Pinpoint the cell where the given text exists, returning its (x, y) midpoint coordinate. 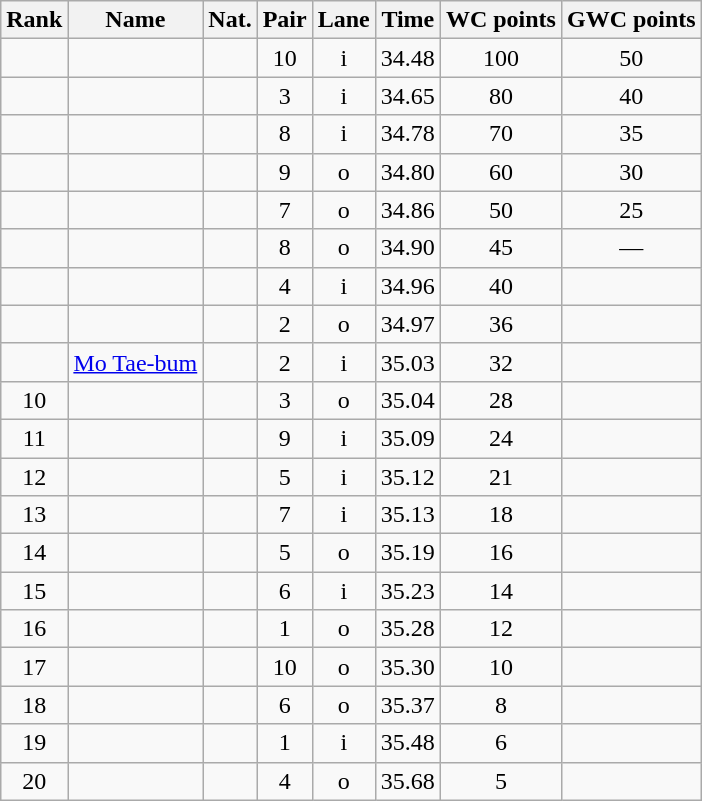
35.19 (408, 553)
100 (500, 58)
Mo Tae-bum (136, 362)
15 (34, 591)
34.97 (408, 324)
28 (500, 400)
35.12 (408, 477)
21 (500, 477)
WC points (500, 20)
35.13 (408, 515)
17 (34, 667)
45 (500, 248)
25 (631, 210)
35.03 (408, 362)
35 (631, 134)
GWC points (631, 20)
Lane (344, 20)
35.04 (408, 400)
19 (34, 743)
20 (34, 781)
34.96 (408, 286)
24 (500, 438)
36 (500, 324)
35.48 (408, 743)
35.37 (408, 705)
30 (631, 172)
13 (34, 515)
34.65 (408, 96)
32 (500, 362)
Time (408, 20)
Pair (284, 20)
35.09 (408, 438)
— (631, 248)
Nat. (230, 20)
60 (500, 172)
Name (136, 20)
35.68 (408, 781)
34.80 (408, 172)
80 (500, 96)
34.90 (408, 248)
11 (34, 438)
34.86 (408, 210)
35.30 (408, 667)
70 (500, 134)
35.23 (408, 591)
34.48 (408, 58)
34.78 (408, 134)
35.28 (408, 629)
Rank (34, 20)
